Search for the cell housing the specified text and yield its (X, Y) center coordinate. 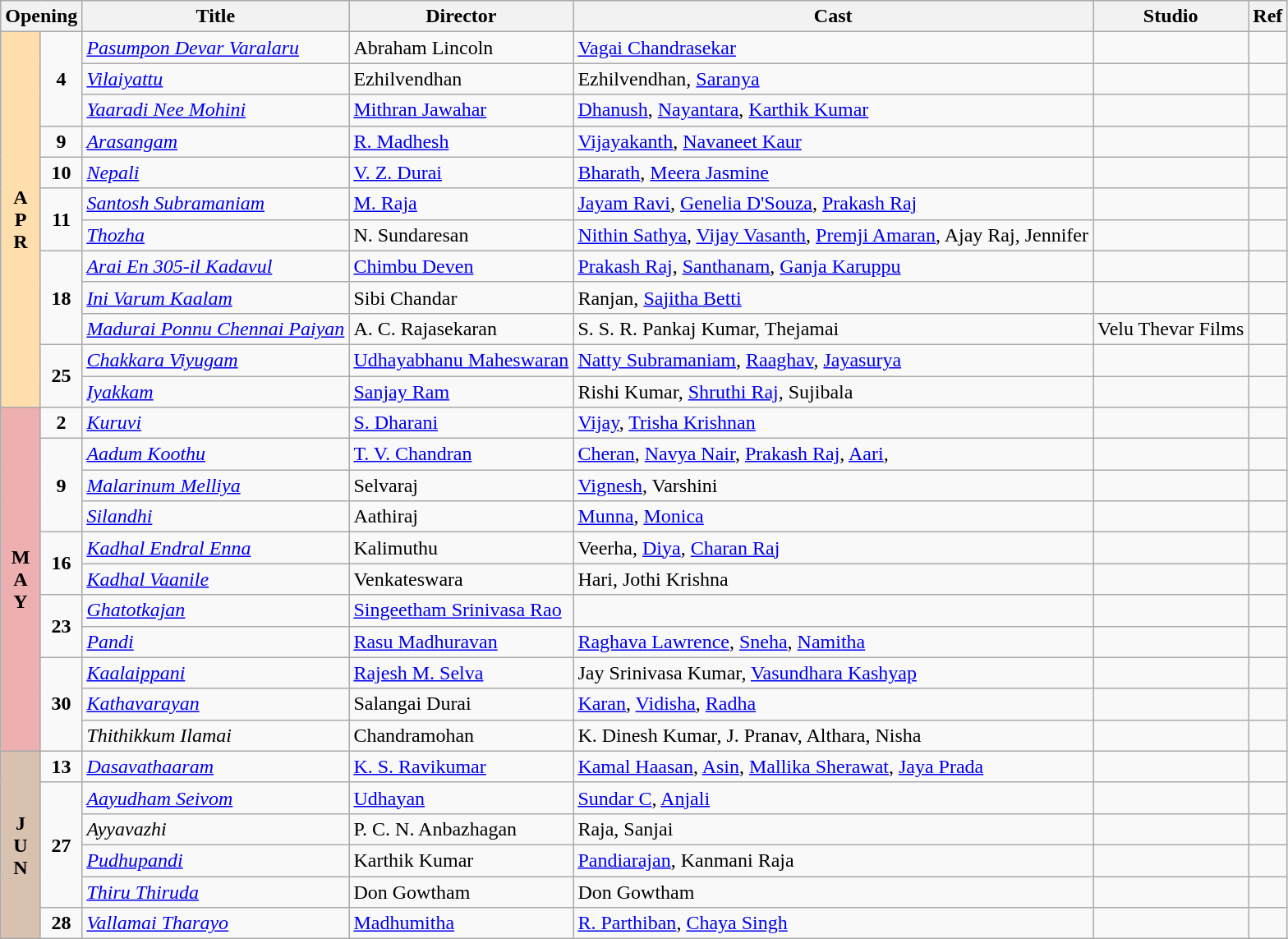
Vallamai Tharayo (215, 923)
16 (61, 564)
Aadum Koothu (215, 454)
Pandi (215, 642)
Ezhilvendhan (462, 79)
Karan, Vidisha, Radha (833, 704)
Mithran Jawahar (462, 110)
Natty Subramaniam, Raaghav, Jayasurya (833, 360)
4 (61, 79)
Silandhi (215, 517)
Raghava Lawrence, Sneha, Namitha (833, 642)
MAY (21, 580)
13 (61, 766)
Thithikkum Ilamai (215, 735)
Rishi Kumar, Shruthi Raj, Sujibala (833, 392)
Kuruvi (215, 423)
Kadhal Endral Enna (215, 548)
N. Sundaresan (462, 235)
Vijay, Trisha Krishnan (833, 423)
R. Parthiban, Chaya Singh (833, 923)
Salangai Durai (462, 704)
Ref (1268, 16)
Dasavathaaram (215, 766)
Velu Thevar Films (1170, 329)
Kalimuthu (462, 548)
Rasu Madhuravan (462, 642)
Abraham Lincoln (462, 48)
Sibi Chandar (462, 297)
Studio (1170, 16)
Ezhilvendhan, Saranya (833, 79)
Malarinum Melliya (215, 486)
K. S. Ravikumar (462, 766)
28 (61, 923)
Director (462, 16)
27 (61, 845)
Udhayabhanu Maheswaran (462, 360)
Rajesh M. Selva (462, 673)
Cast (833, 16)
A. C. Rajasekaran (462, 329)
Vijayakanth, Navaneet Kaur (833, 141)
Selvaraj (462, 486)
Ayyavazhi (215, 829)
APR (21, 220)
Jay Srinivasa Kumar, Vasundhara Kashyap (833, 673)
Madurai Ponnu Chennai Paiyan (215, 329)
Ranjan, Sajitha Betti (833, 297)
P. C. N. Anbazhagan (462, 829)
Vagai Chandrasekar (833, 48)
Udhayan (462, 798)
Aayudham Seivom (215, 798)
Pasumpon Devar Varalaru (215, 48)
K. Dinesh Kumar, J. Pranav, Althara, Nisha (833, 735)
V. Z. Durai (462, 173)
Aathiraj (462, 517)
Ini Varum Kaalam (215, 297)
Chakkara Viyugam (215, 360)
Singeetham Srinivasa Rao (462, 610)
Sundar C, Anjali (833, 798)
Cheran, Navya Nair, Prakash Raj, Aari, (833, 454)
S. Dharani (462, 423)
Kathavarayan (215, 704)
Veerha, Diya, Charan Raj (833, 548)
Title (215, 16)
Dhanush, Nayantara, Karthik Kumar (833, 110)
Venkateswara (462, 579)
Vilaiyattu (215, 79)
Kamal Haasan, Asin, Mallika Sherawat, Jaya Prada (833, 766)
Nepali (215, 173)
Vignesh, Varshini (833, 486)
Opening (41, 16)
Arasangam (215, 141)
Jayam Ravi, Genelia D'Souza, Prakash Raj (833, 204)
R. Madhesh (462, 141)
JUN (21, 845)
11 (61, 219)
10 (61, 173)
Prakash Raj, Santhanam, Ganja Karuppu (833, 266)
2 (61, 423)
Munna, Monica (833, 517)
Iyakkam (215, 392)
Thozha (215, 235)
Pudhupandi (215, 860)
25 (61, 375)
Raja, Sanjai (833, 829)
Chandramohan (462, 735)
Arai En 305-il Kadavul (215, 266)
S. S. R. Pankaj Kumar, Thejamai (833, 329)
Bharath, Meera Jasmine (833, 173)
Yaaradi Nee Mohini (215, 110)
Thiru Thiruda (215, 891)
Kaalaippani (215, 673)
Ghatotkajan (215, 610)
23 (61, 626)
Santosh Subramaniam (215, 204)
T. V. Chandran (462, 454)
Sanjay Ram (462, 392)
18 (61, 297)
M. Raja (462, 204)
Nithin Sathya, Vijay Vasanth, Premji Amaran, Ajay Raj, Jennifer (833, 235)
Kadhal Vaanile (215, 579)
Karthik Kumar (462, 860)
30 (61, 704)
Madhumitha (462, 923)
Hari, Jothi Krishna (833, 579)
Chimbu Deven (462, 266)
Pandiarajan, Kanmani Raja (833, 860)
